From the cell containing the given text, extract its center point as (x, y) coordinate. 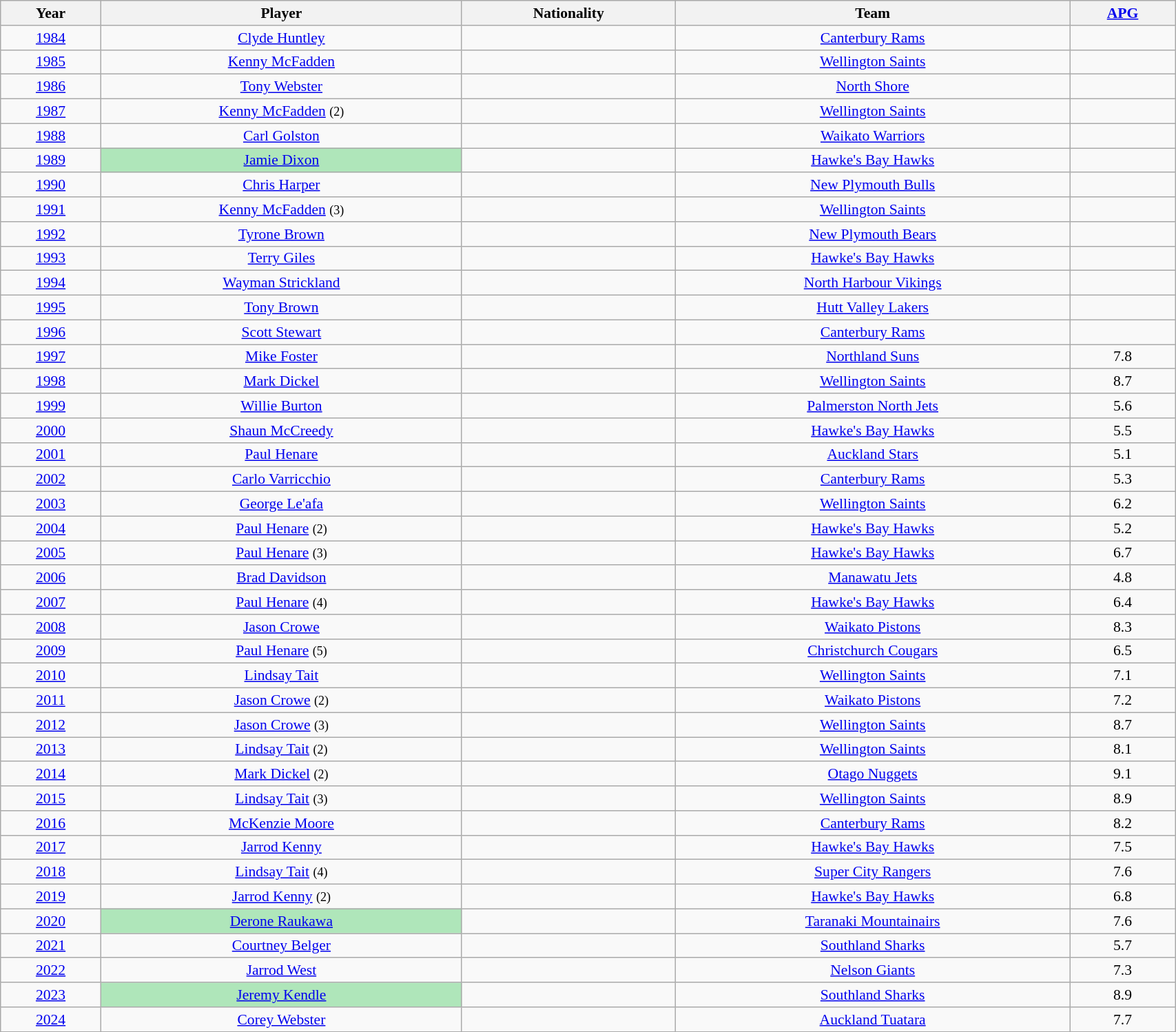
9.1 (1122, 774)
2011 (51, 701)
Team (872, 13)
Lindsay Tait (2) (281, 750)
2006 (51, 578)
2007 (51, 602)
5.2 (1122, 528)
Kenny McFadden (2) (281, 112)
Lindsay Tait (3) (281, 798)
Tyrone Brown (281, 234)
Otago Nuggets (872, 774)
Clyde Huntley (281, 38)
Paul Henare (5) (281, 651)
Corey Webster (281, 1020)
6.2 (1122, 504)
Auckland Tuatara (872, 1020)
Shaun McCreedy (281, 431)
2004 (51, 528)
1993 (51, 258)
1997 (51, 357)
7.8 (1122, 357)
Paul Henare (4) (281, 602)
George Le'afa (281, 504)
2024 (51, 1020)
Brad Davidson (281, 578)
Manawatu Jets (872, 578)
1992 (51, 234)
1994 (51, 283)
2012 (51, 725)
Taranaki Mountainairs (872, 921)
Jarrod West (281, 971)
Paul Henare (2) (281, 528)
2022 (51, 971)
Kenny McFadden (281, 62)
7.7 (1122, 1020)
Mark Dickel (281, 382)
2016 (51, 823)
2005 (51, 553)
7.1 (1122, 676)
Courtney Belger (281, 946)
1989 (51, 161)
Nelson Giants (872, 971)
Auckland Stars (872, 455)
Paul Henare (281, 455)
Player (281, 13)
2019 (51, 897)
2010 (51, 676)
1990 (51, 185)
6.4 (1122, 602)
Wayman Strickland (281, 283)
8.1 (1122, 750)
2023 (51, 995)
5.5 (1122, 431)
2008 (51, 627)
Jeremy Kendle (281, 995)
Jamie Dixon (281, 161)
7.2 (1122, 701)
Jason Crowe (2) (281, 701)
2009 (51, 651)
New Plymouth Bears (872, 234)
2017 (51, 847)
Kenny McFadden (3) (281, 209)
McKenzie Moore (281, 823)
North Shore (872, 87)
Lindsay Tait (4) (281, 872)
2014 (51, 774)
Chris Harper (281, 185)
Jason Crowe (281, 627)
Jason Crowe (3) (281, 725)
6.5 (1122, 651)
North Harbour Vikings (872, 283)
Willie Burton (281, 406)
Tony Webster (281, 87)
2020 (51, 921)
Hutt Valley Lakers (872, 308)
APG (1122, 13)
8.3 (1122, 627)
4.8 (1122, 578)
1998 (51, 382)
5.3 (1122, 479)
1987 (51, 112)
Paul Henare (3) (281, 553)
1999 (51, 406)
Year (51, 13)
Scott Stewart (281, 332)
8.2 (1122, 823)
Carlo Varricchio (281, 479)
2000 (51, 431)
2013 (51, 750)
Tony Brown (281, 308)
6.7 (1122, 553)
2001 (51, 455)
Nationality (568, 13)
1995 (51, 308)
Mark Dickel (2) (281, 774)
Jarrod Kenny (281, 847)
1988 (51, 136)
Christchurch Cougars (872, 651)
1991 (51, 209)
Lindsay Tait (281, 676)
5.6 (1122, 406)
2015 (51, 798)
2018 (51, 872)
Super City Rangers (872, 872)
1986 (51, 87)
Waikato Warriors (872, 136)
Jarrod Kenny (2) (281, 897)
Terry Giles (281, 258)
5.1 (1122, 455)
Mike Foster (281, 357)
2021 (51, 946)
New Plymouth Bulls (872, 185)
Derone Raukawa (281, 921)
2003 (51, 504)
1996 (51, 332)
Carl Golston (281, 136)
1985 (51, 62)
Palmerston North Jets (872, 406)
5.7 (1122, 946)
6.8 (1122, 897)
2002 (51, 479)
1984 (51, 38)
7.3 (1122, 971)
7.5 (1122, 847)
Northland Suns (872, 357)
